Output the [x, y] coordinate of the center of the cell containing the given text.  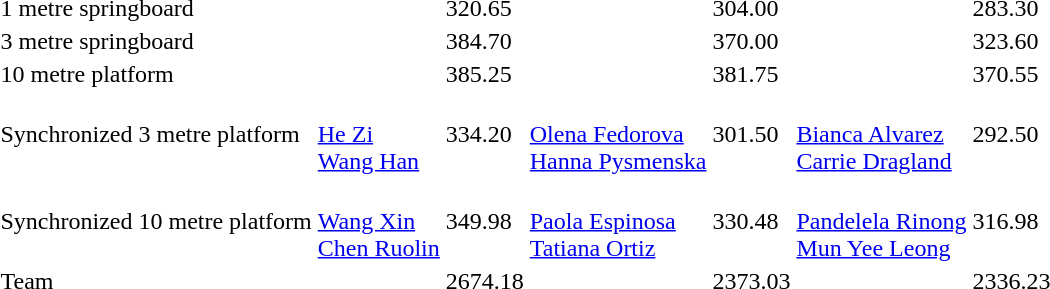
334.20 [484, 134]
384.70 [484, 41]
Wang Xin Chen Ruolin [378, 221]
Paola Espinosa Tatiana Ortiz [618, 221]
301.50 [752, 134]
370.00 [752, 41]
349.98 [484, 221]
He Zi Wang Han [378, 134]
Bianca Alvarez Carrie Dragland [882, 134]
Olena Fedorova Hanna Pysmenska [618, 134]
330.48 [752, 221]
385.25 [484, 74]
Pandelela Rinong Mun Yee Leong [882, 221]
381.75 [752, 74]
